From the cell containing the given text, extract its center point as (X, Y) coordinate. 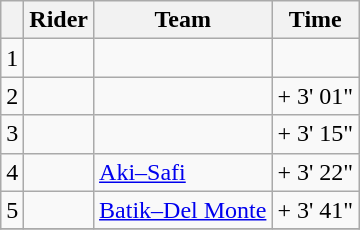
Rider (59, 20)
+ 3' 01" (316, 96)
Batik–Del Monte (183, 210)
Time (316, 20)
+ 3' 15" (316, 134)
+ 3' 41" (316, 210)
3 (12, 134)
2 (12, 96)
Team (183, 20)
+ 3' 22" (316, 172)
1 (12, 58)
4 (12, 172)
5 (12, 210)
Aki–Safi (183, 172)
